Extract the [X, Y] coordinate from the center of the cell holding the provided text.  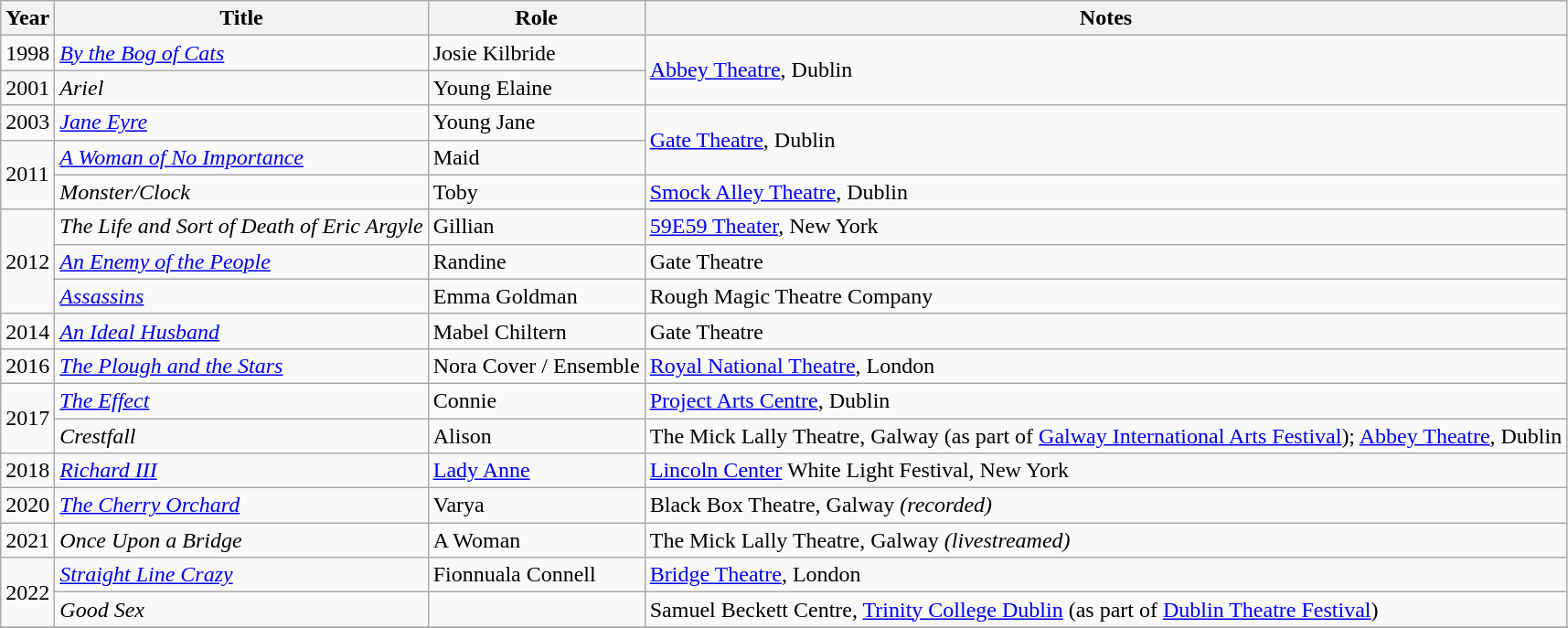
Young Jane [536, 122]
Jane Eyre [241, 122]
Varya [536, 506]
2003 [27, 122]
Toby [536, 192]
Lady Anne [536, 471]
A Woman [536, 540]
Lincoln Center White Light Festival, New York [1106, 471]
Monster/Clock [241, 192]
Samuel Beckett Centre, Trinity College Dublin (as part of Dublin Theatre Festival) [1106, 610]
Alison [536, 436]
Notes [1106, 18]
59E59 Theater, New York [1106, 227]
2012 [27, 261]
Title [241, 18]
By the Bog of Cats [241, 53]
Crestfall [241, 436]
Mabel Chiltern [536, 331]
2001 [27, 88]
Richard III [241, 471]
Good Sex [241, 610]
2018 [27, 471]
Project Arts Centre, Dublin [1106, 400]
Nora Cover / Ensemble [536, 366]
Josie Kilbride [536, 53]
The Mick Lally Theatre, Galway (as part of Galway International Arts Festival); Abbey Theatre, Dublin [1106, 436]
Once Upon a Bridge [241, 540]
2020 [27, 506]
A Woman of No Importance [241, 157]
Assassins [241, 296]
Royal National Theatre, London [1106, 366]
2017 [27, 418]
1998 [27, 53]
The Life and Sort of Death of Eric Argyle [241, 227]
Gate Theatre, Dublin [1106, 140]
The Cherry Orchard [241, 506]
Fionnuala Connell [536, 575]
The Mick Lally Theatre, Galway (livestreamed) [1106, 540]
Abbey Theatre, Dublin [1106, 70]
Straight Line Crazy [241, 575]
Maid [536, 157]
2014 [27, 331]
2016 [27, 366]
2022 [27, 592]
Role [536, 18]
Randine [536, 261]
Emma Goldman [536, 296]
An Enemy of the People [241, 261]
Bridge Theatre, London [1106, 575]
An Ideal Husband [241, 331]
Black Box Theatre, Galway (recorded) [1106, 506]
Year [27, 18]
2011 [27, 175]
Gillian [536, 227]
Connie [536, 400]
Young Elaine [536, 88]
The Effect [241, 400]
The Plough and the Stars [241, 366]
2021 [27, 540]
Smock Alley Theatre, Dublin [1106, 192]
Rough Magic Theatre Company [1106, 296]
Ariel [241, 88]
